Find where the given text appears and provide that cell's center as [X, Y] coordinate. 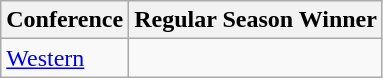
Western [65, 58]
Regular Season Winner [256, 20]
Conference [65, 20]
